Find where the given text appears and provide that cell's center as [x, y] coordinate. 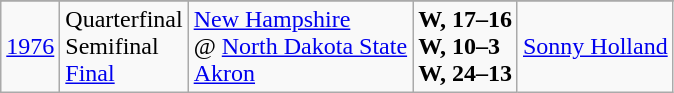
Sonny Holland [595, 47]
1976 [30, 47]
W, 17–16W, 10–3W, 24–13 [466, 47]
New Hampshire@ North Dakota StateAkron [300, 47]
QuarterfinalSemifinalFinal [124, 47]
